Extract the [X, Y] coordinate from the center of the cell holding the provided text.  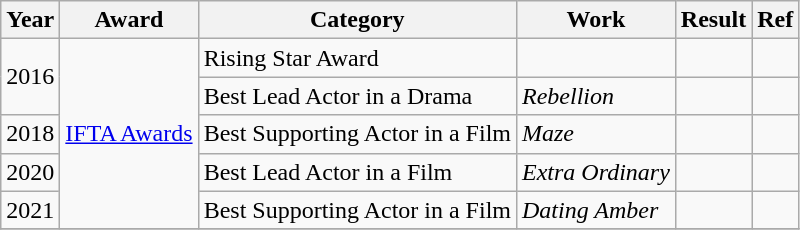
Maze [596, 134]
2020 [30, 172]
Rising Star Award [357, 58]
Category [357, 20]
Extra Ordinary [596, 172]
Result [713, 20]
Work [596, 20]
2016 [30, 77]
Rebellion [596, 96]
Year [30, 20]
Ref [776, 20]
Award [129, 20]
Dating Amber [596, 210]
IFTA Awards [129, 134]
2021 [30, 210]
2018 [30, 134]
Best Lead Actor in a Drama [357, 96]
Best Lead Actor in a Film [357, 172]
